Provide the (X, Y) coordinate of the cell's center where the given text is located.  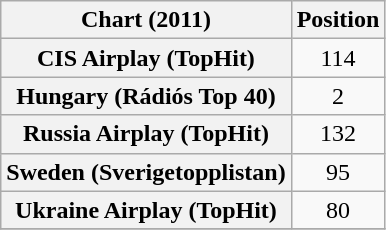
Chart (2011) (146, 20)
Russia Airplay (TopHit) (146, 134)
Hungary (Rádiós Top 40) (146, 96)
2 (338, 96)
80 (338, 210)
CIS Airplay (TopHit) (146, 58)
Ukraine Airplay (TopHit) (146, 210)
Sweden (Sverigetopplistan) (146, 172)
Position (338, 20)
95 (338, 172)
132 (338, 134)
114 (338, 58)
